Provide the (x, y) coordinate of the cell's center where the given text is located.  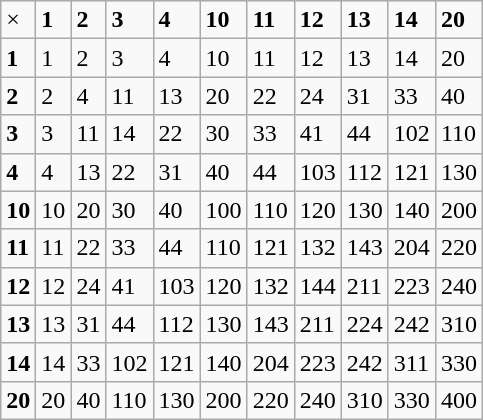
400 (458, 400)
311 (412, 362)
224 (364, 324)
144 (318, 286)
× (18, 20)
100 (224, 210)
